Pinpoint the cell where the given text exists, returning its [x, y] midpoint coordinate. 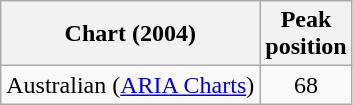
Chart (2004) [130, 34]
Australian (ARIA Charts) [130, 85]
68 [306, 85]
Peakposition [306, 34]
